Return (x, y) of the center of cell containing provided text 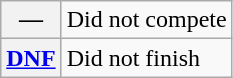
Did not compete (146, 20)
Did not finish (146, 58)
— (31, 20)
DNF (31, 58)
